Scan for the cell matching the given text and deliver its [x, y] coordinate at center. 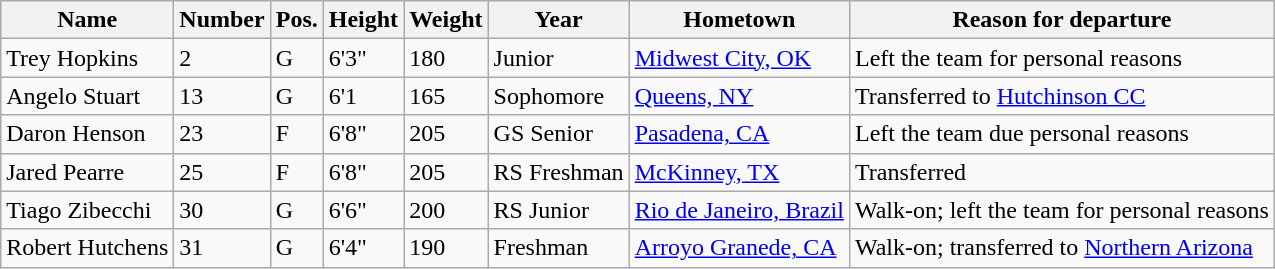
Angelo Stuart [88, 96]
Height [363, 20]
Trey Hopkins [88, 58]
Walk-on; transferred to Northern Arizona [1062, 248]
2 [222, 58]
180 [446, 58]
Left the team due personal reasons [1062, 134]
31 [222, 248]
Rio de Janeiro, Brazil [739, 210]
Pasadena, CA [739, 134]
Arroyo Granede, CA [739, 248]
23 [222, 134]
McKinney, TX [739, 172]
Walk-on; left the team for personal reasons [1062, 210]
25 [222, 172]
200 [446, 210]
Tiago Zibecchi [88, 210]
Daron Henson [88, 134]
165 [446, 96]
Weight [446, 20]
13 [222, 96]
190 [446, 248]
Jared Pearre [88, 172]
30 [222, 210]
Year [558, 20]
Freshman [558, 248]
GS Senior [558, 134]
6'4" [363, 248]
Transferred to Hutchinson CC [1062, 96]
Queens, NY [739, 96]
6'3" [363, 58]
Name [88, 20]
Number [222, 20]
Robert Hutchens [88, 248]
RS Freshman [558, 172]
Reason for departure [1062, 20]
6'6" [363, 210]
6'1 [363, 96]
Pos. [296, 20]
Junior [558, 58]
Midwest City, OK [739, 58]
RS Junior [558, 210]
Left the team for personal reasons [1062, 58]
Transferred [1062, 172]
Sophomore [558, 96]
Hometown [739, 20]
